From the cell containing the given text, extract its center point as (X, Y) coordinate. 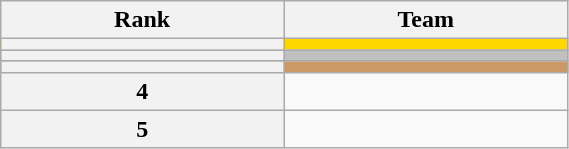
4 (142, 91)
5 (142, 129)
Team (426, 20)
Rank (142, 20)
